Pinpoint the cell where the given text exists, returning its (x, y) midpoint coordinate. 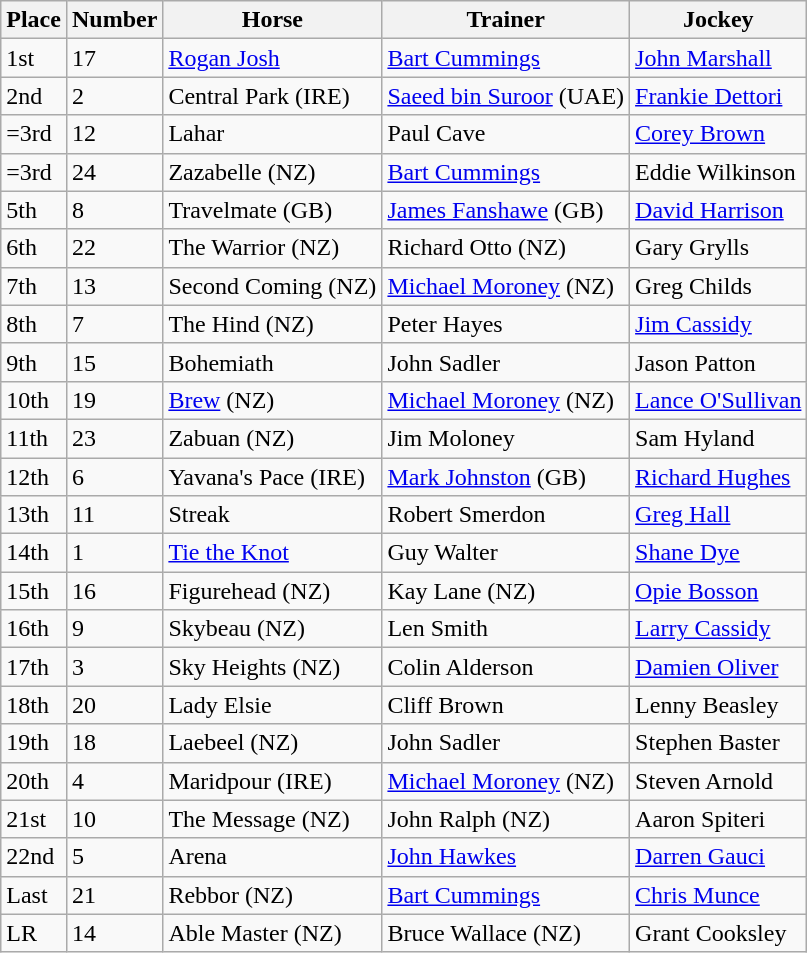
Maridpour (IRE) (272, 781)
7th (34, 286)
Richard Otto (NZ) (506, 248)
2 (114, 96)
David Harrison (718, 210)
22nd (34, 857)
Lady Elsie (272, 705)
19 (114, 400)
Grant Cooksley (718, 933)
Lahar (272, 134)
Travelmate (GB) (272, 210)
14th (34, 553)
21st (34, 819)
22 (114, 248)
17th (34, 667)
Len Smith (506, 629)
18th (34, 705)
Kay Lane (NZ) (506, 591)
Greg Hall (718, 515)
Peter Hayes (506, 324)
James Fanshawe (GB) (506, 210)
Place (34, 20)
Number (114, 20)
5th (34, 210)
Jason Patton (718, 362)
2nd (34, 96)
15th (34, 591)
Stephen Baster (718, 743)
Frankie Dettori (718, 96)
Aaron Spiteri (718, 819)
Jim Moloney (506, 438)
Rebbor (NZ) (272, 895)
Damien Oliver (718, 667)
14 (114, 933)
Robert Smerdon (506, 515)
Figurehead (NZ) (272, 591)
Laebeel (NZ) (272, 743)
Lance O'Sullivan (718, 400)
21 (114, 895)
Central Park (IRE) (272, 96)
12th (34, 477)
LR (34, 933)
5 (114, 857)
3 (114, 667)
Gary Grylls (718, 248)
Trainer (506, 20)
Colin Alderson (506, 667)
16th (34, 629)
7 (114, 324)
Streak (272, 515)
Shane Dye (718, 553)
Jim Cassidy (718, 324)
17 (114, 58)
Darren Gauci (718, 857)
Zabuan (NZ) (272, 438)
Sky Heights (NZ) (272, 667)
Greg Childs (718, 286)
Bohemiath (272, 362)
20 (114, 705)
Rogan Josh (272, 58)
The Hind (NZ) (272, 324)
9 (114, 629)
10 (114, 819)
8th (34, 324)
The Warrior (NZ) (272, 248)
1st (34, 58)
Saeed bin Suroor (UAE) (506, 96)
12 (114, 134)
9th (34, 362)
John Ralph (NZ) (506, 819)
Jockey (718, 20)
19th (34, 743)
11 (114, 515)
20th (34, 781)
Mark Johnston (GB) (506, 477)
Yavana's Pace (IRE) (272, 477)
Bruce Wallace (NZ) (506, 933)
Richard Hughes (718, 477)
Skybeau (NZ) (272, 629)
The Message (NZ) (272, 819)
Zazabelle (NZ) (272, 172)
24 (114, 172)
Sam Hyland (718, 438)
Steven Arnold (718, 781)
11th (34, 438)
13th (34, 515)
Tie the Knot (272, 553)
Chris Munce (718, 895)
John Marshall (718, 58)
Lenny Beasley (718, 705)
Guy Walter (506, 553)
16 (114, 591)
15 (114, 362)
Horse (272, 20)
4 (114, 781)
Cliff Brown (506, 705)
Larry Cassidy (718, 629)
1 (114, 553)
18 (114, 743)
Corey Brown (718, 134)
John Hawkes (506, 857)
13 (114, 286)
Arena (272, 857)
6 (114, 477)
6th (34, 248)
Paul Cave (506, 134)
Able Master (NZ) (272, 933)
Opie Bosson (718, 591)
Eddie Wilkinson (718, 172)
Brew (NZ) (272, 400)
Second Coming (NZ) (272, 286)
23 (114, 438)
Last (34, 895)
8 (114, 210)
10th (34, 400)
